Find where the given text appears and provide that cell's center as [X, Y] coordinate. 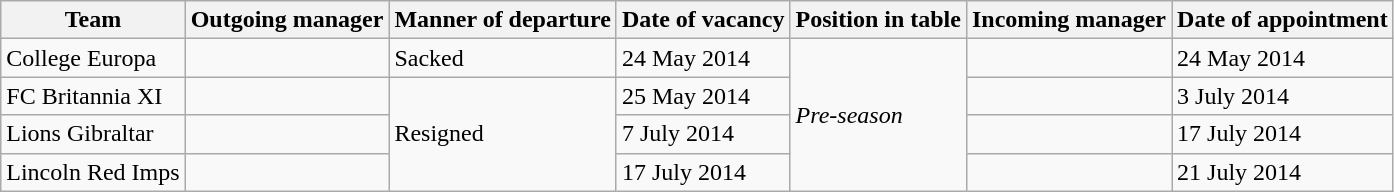
Manner of departure [502, 20]
25 May 2014 [703, 96]
7 July 2014 [703, 134]
3 July 2014 [1283, 96]
Outgoing manager [287, 20]
College Europa [93, 58]
Team [93, 20]
Pre-season [878, 115]
Lincoln Red Imps [93, 172]
Resigned [502, 134]
Date of appointment [1283, 20]
Sacked [502, 58]
FC Britannia XI [93, 96]
Incoming manager [1068, 20]
Lions Gibraltar [93, 134]
Position in table [878, 20]
Date of vacancy [703, 20]
21 July 2014 [1283, 172]
